Detect which cell encompasses the target text, then output its (x, y) center coordinate. 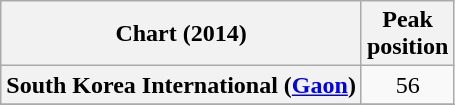
South Korea International (Gaon) (182, 85)
56 (407, 85)
Chart (2014) (182, 34)
Peakposition (407, 34)
